Determine the [x, y] coordinate at the center of the cell enclosing the given text.  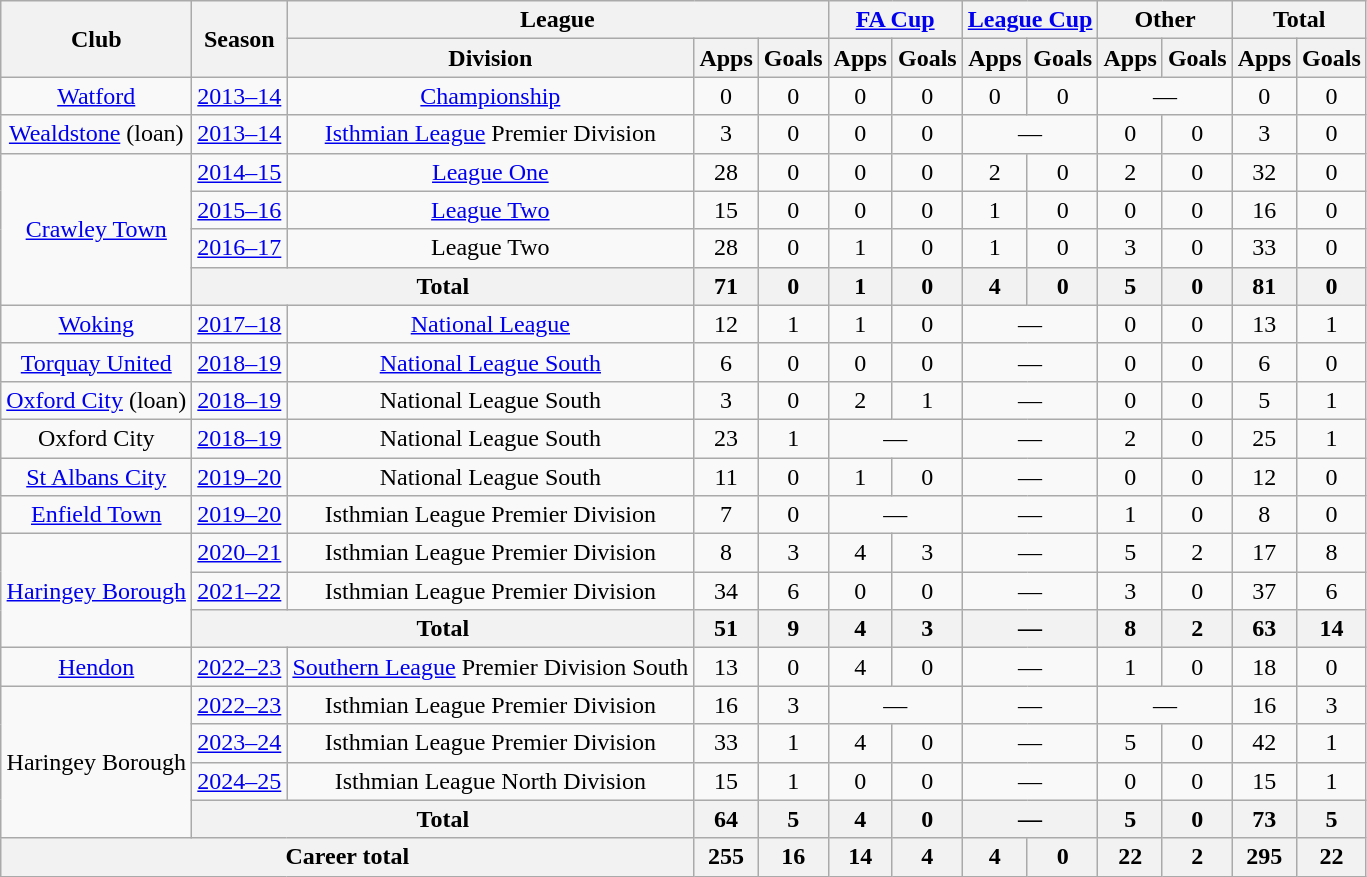
37 [1264, 591]
Championship [490, 96]
255 [726, 857]
71 [726, 286]
Crawley Town [96, 229]
Division [490, 58]
2020–21 [240, 553]
St Albans City [96, 477]
Watford [96, 96]
Isthmian League North Division [490, 781]
Enfield Town [96, 515]
17 [1264, 553]
34 [726, 591]
FA Cup [895, 20]
League [558, 20]
25 [1264, 438]
11 [726, 477]
2015–16 [240, 210]
League Cup [1030, 20]
National League [490, 324]
63 [1264, 629]
Oxford City (loan) [96, 400]
42 [1264, 743]
2023–24 [240, 743]
7 [726, 515]
Southern League Premier Division South [490, 667]
Hendon [96, 667]
Club [96, 39]
2014–15 [240, 172]
23 [726, 438]
81 [1264, 286]
73 [1264, 819]
18 [1264, 667]
2016–17 [240, 248]
2021–22 [240, 591]
9 [793, 629]
2017–18 [240, 324]
51 [726, 629]
32 [1264, 172]
Woking [96, 324]
Other [1165, 20]
Wealdstone (loan) [96, 134]
295 [1264, 857]
64 [726, 819]
Season [240, 39]
League One [490, 172]
Oxford City [96, 438]
2024–25 [240, 781]
Torquay United [96, 362]
Career total [348, 857]
